Detect which cell encompasses the target text, then output its [X, Y] center coordinate. 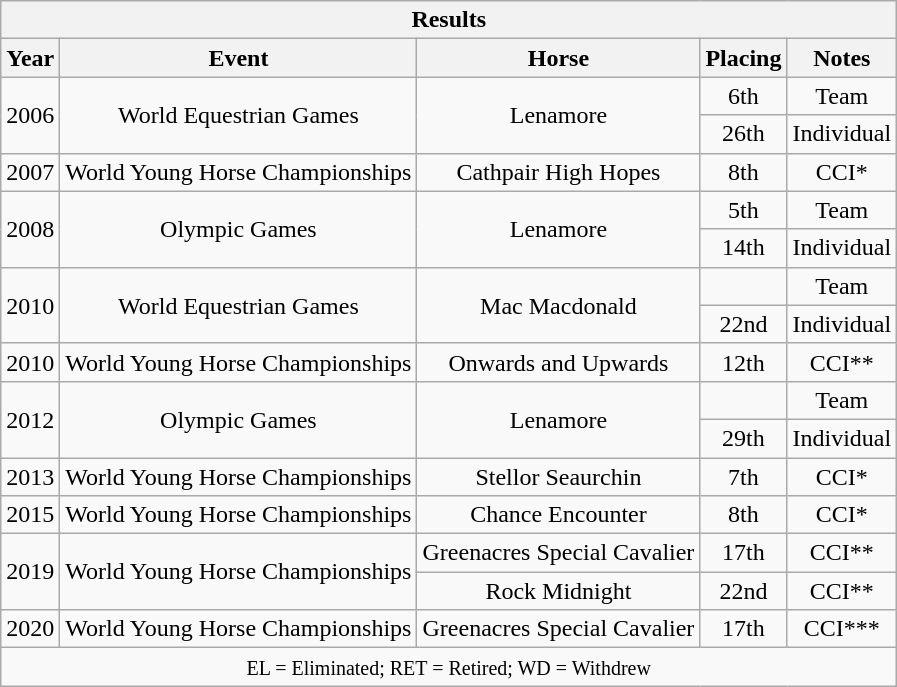
2015 [30, 515]
Placing [744, 58]
EL = Eliminated; RET = Retired; WD = Withdrew [449, 667]
Horse [558, 58]
Results [449, 20]
Mac Macdonald [558, 305]
5th [744, 210]
Notes [842, 58]
2012 [30, 419]
2013 [30, 477]
2019 [30, 572]
Rock Midnight [558, 591]
29th [744, 438]
Year [30, 58]
6th [744, 96]
2020 [30, 629]
2008 [30, 229]
Stellor Seaurchin [558, 477]
26th [744, 134]
2006 [30, 115]
Cathpair High Hopes [558, 172]
Event [238, 58]
12th [744, 362]
7th [744, 477]
Onwards and Upwards [558, 362]
CCI*** [842, 629]
2007 [30, 172]
Chance Encounter [558, 515]
14th [744, 248]
